Return (x, y) of the center of cell containing provided text 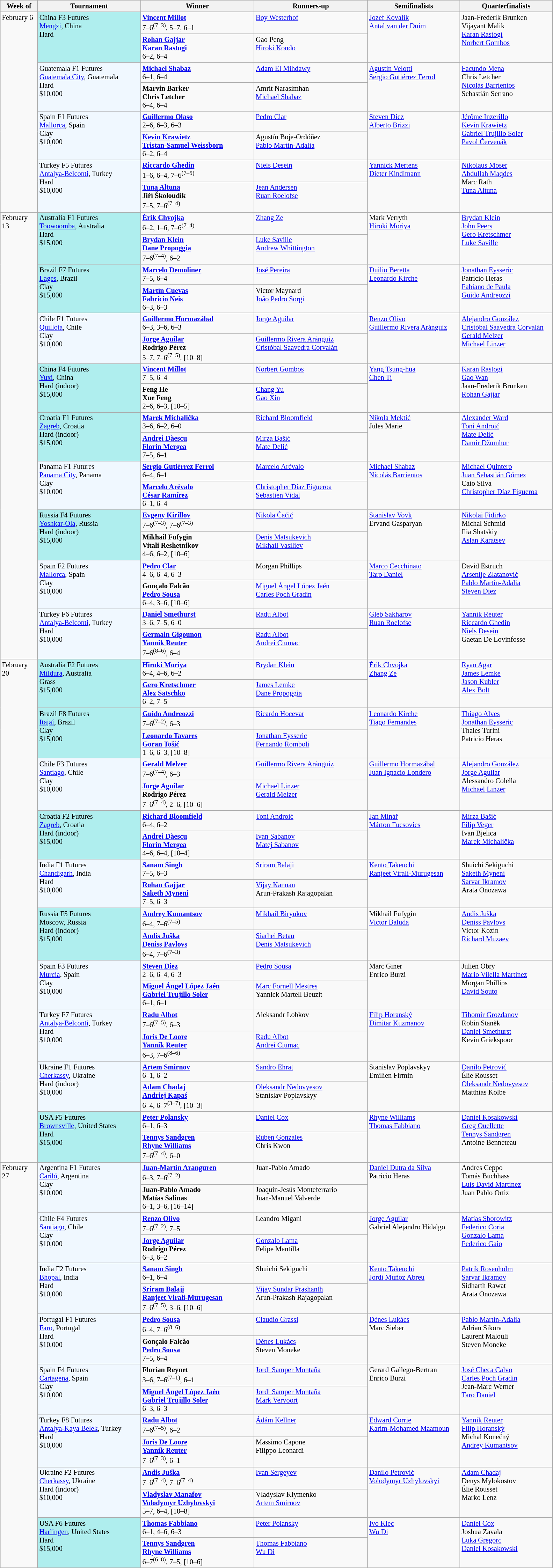
Siarhei Betau Denis Matsukevich (311, 945)
Marvin Barker Chris Letcher6–4, 6–4 (198, 97)
Guatemala F1 Futures Guatemala City, GuatemalaHard$10,000 (89, 87)
Richard Bloomfield6–4, 6–2 (198, 820)
Matías Sborowitz Federico Coria Gonzalo Lama Federico Gaio (507, 1238)
Érik Chvojka Zhang Ze (414, 683)
Jean Andersen Ruan Roelofse (311, 197)
Panama F1 Futures Panama City, PanamaClay$10,000 (89, 485)
Morgan Phillips (311, 570)
Guido Andreozzi7–6(7–2), 6–3 (198, 719)
Vijay Sundar Prashanth Arun-Prakash Rajagopalan (311, 1298)
Steven Diez2–6, 6–4, 6–3 (198, 970)
Massimo Capone Filippo Leonardi (311, 1452)
Chile F3 FuturesSantiago, ChileClay$10,000 (89, 784)
Andrey Kumantsov6–4, 7–6(7–5) (198, 919)
Brazil F7 Futures Lages, BrazilClay$15,000 (89, 288)
Daniel Dutra da Silva Patricio Heras (414, 1187)
Joris De Loore Yannik Reuter6–3, 7–6(8–6) (198, 1046)
Russia F4 Futures Yoshkar-Ola, RussiaHard (indoor)$15,000 (89, 535)
Alejandro González Jorge Aguilar Alessandro Colella Michael Linzer (507, 784)
Artem Smirnov6–1, 6–2 (198, 1071)
Miguel Ángel López Jaén Gabriel Trujillo Soler6–3, 6–3 (198, 1400)
Guillermo Hormazábal Juan Ignacio Londero (414, 784)
Steven Diez Alberto Brizzi (414, 135)
Guillermo Olaso2–6, 6–3, 6–3 (198, 121)
Thiago Alves Jonathan Eysseric Thales Turini Patricio Heras (507, 733)
Vijay Kannan Arun-Prakash Rajagopalan (311, 893)
Spain F2 Futures Mallorca, SpainClay$10,000 (89, 584)
Germain Gigounon Yannik Reuter7–6(8–6), 6–4 (198, 644)
Yannik Reuter Riccardo Ghedin Niels Desein Gaetan De Lovinfosse (507, 634)
Rohan Gajjar Saketh Myneni7–5, 6–3 (198, 893)
Australia F1 Futures Toowoomba, AustraliaHard$15,000 (89, 238)
Zhang Ze (311, 223)
Marc Giner Enrico Burzi (414, 985)
Jorge Aguilar Rodrigo Pérez5–7, 7–6(7–5), [10–8] (198, 348)
Ivo Klec Wu Di (414, 1543)
Joaquín-Jesús Monteferrario Juan-Manuel Valverde (311, 1198)
Oleksandr Nedovyesov Stanislav Poplavskyy (311, 1096)
Mikhail Biryukov (311, 919)
Turkey F7 Futures Antalya-Belconti, TurkeyHard$10,000 (89, 1035)
Danilo Petrović Volodymyr Uzhylovskyi (414, 1492)
Niels Desein (311, 170)
Tournament (89, 6)
Rohan Gajjar Karan Rastogi6–2, 6–4 (198, 48)
Radu Albot (311, 619)
Tennys Sandgren Rhyne Williams7–6(7–4), 6–0 (198, 1147)
Leandro Migani (311, 1223)
Pablo Martín-Adalia Adrian Sikora Laurent Malouli Steven Moneke (507, 1339)
Jordi Samper Montaña (311, 1375)
Nikola Mektić Jules Marie (414, 436)
Alexander Ward Toni Androić Mate Delić Damir Džumhur (507, 436)
Croatia F1 Futures Zagreb, CroatiaHard (indoor)$15,000 (89, 436)
Juan-Pablo Amado Matías Salinas6–1, 3–6, [16–14] (198, 1198)
Russia F5 Futures Moscow, RussiaHard (indoor)$15,000 (89, 934)
Daniel Kosakowski Greg Ouellette Tennys Sandgren Antoine Benneteau (507, 1137)
Edward Corrie Karim-Mohamed Maamoun (414, 1441)
Pedro Sousa6–4, 7–6(8–6) (198, 1325)
Danilo Petrović Élie Rousset Oleksandr Nedovyesov Matthias Kolbe (507, 1087)
Thomas Fabbiano Wu Di (311, 1552)
Marcelo Arévalo (311, 471)
Gao Peng Hiroki Kondo (311, 48)
Gleb Sakharov Ruan Roelofse (414, 634)
Spain F4 Futures Cartagena, SpainClay$10,000 (89, 1390)
Chile F1 Futures Quillota, ChileClay$10,000 (89, 338)
Jan Minář Márton Fucsovics (414, 834)
Denis Matsukevich Mikhail Vasiliev (311, 546)
Daniel Cox Joshua Zavala Luka Gregorc Daniel Kosakowski (507, 1543)
Brydan Klein (311, 669)
Adam El Mihdawy (311, 73)
Mikhail Fufygin Vitali Reshetnikov4–6, 6–2, [10–6] (198, 546)
February 13 (19, 435)
Croatia F2 Futures Zagreb, CroatiaHard (indoor)$15,000 (89, 834)
Radu Albot7–6(7–5), 6–2 (198, 1425)
Australia F2 Futures Mildura, AustraliaGrass$15,000 (89, 683)
Renzo Olivo7–6(7–2), 7–5 (198, 1223)
Julien Obry Mario Vilella Martínez Morgan Phillips David Souto (507, 985)
Thomas Fabbiano6–1, 4–6, 6–3 (198, 1527)
Hiroki Moriya6–4, 4–6, 6–2 (198, 669)
Peter Polansky (311, 1527)
Jaan-Frederik Brunken Vijayant Malik Karan Rastogi Norbert Gombos (507, 37)
Kento Takeuchi Jordi Muñoz Abreu (414, 1288)
Brazil F8 Futures Itajaí, BrazilClay$15,000 (89, 733)
Agustín Boje-Ordóñez Pablo Martín-Adalia (311, 146)
Tennys Sandgren Rhyne Williams6–7(6–8), 7–5, [10–6] (198, 1552)
Yannik Reuter Filip Horanský Michal Konečný Andrey Kumantsov (507, 1441)
Norbert Gombos (311, 374)
Jorge Aguilar Rodrigo Pérez6–3, 6–2 (198, 1249)
Sriram Balaji Ranjeet Virali-Murugesan7–6(7–5), 3–6, [10–6] (198, 1298)
Yang Tsung-hua Chen Ti (414, 388)
Michael Linzer Gerald Melzer (311, 795)
Boy Westerhof (311, 23)
José Pereira (311, 274)
Christopher Díaz Figueroa Sebastien Vidal (311, 495)
Rhyne Williams Thomas Fabbiano (414, 1137)
India F1 Futures Chandigarh, IndiaHard$10,000 (89, 883)
Jérôme Inzerillo Kevin Krawietz Gabriel Trujillo Soler Pavol Červenák (507, 135)
February 6 (19, 112)
Portugal F1 Futures Faro, PortugalHard$10,000 (89, 1339)
Leonardo Tavares Goran Tošić1–6, 6–3, [10–8] (198, 744)
Dénes Lukács Marc Sieber (414, 1339)
Martín Cuevas Fabrício Neis6–3, 6–3 (198, 299)
USA F6 Futures Harlingen, United StatesHard$15,000 (89, 1543)
Andis Juška Deniss Pavlovs Victor Kozin Richard Muzaev (507, 934)
Andres Ceppo Tomás Buchhass Luis David Martinez Juan Pablo Ortiz (507, 1187)
Tihomir Grozdanov Robin Staněk Daniel Smethurst Kevin Griekspoor (507, 1035)
James Lemke Dane Propoggia (311, 693)
Jonathan Eysseric Fernando Romboli (311, 744)
Nikola Ćaćić (311, 520)
Mirza Bašić Mate Delić (311, 447)
Gerard Gallego-Bertran Enrico Burzi (414, 1390)
Sergio Gutiérrez Ferrol6–4, 6–1 (198, 471)
Jorge Aguilar (311, 323)
Pedro Clar4–6, 6–4, 6–3 (198, 570)
Andrei Dăescu Florin Mergea7–5, 6–1 (198, 447)
Renzo Olivo Guillermo Rivera Aránguiz (414, 338)
Duilio Beretta Leonardo Kirche (414, 288)
Jordi Samper Montaña Mark Vervoort (311, 1400)
Jozef Kovalík Antal van der Duim (414, 37)
Joris De Loore Yannik Reuter7–6(7–3), 6–1 (198, 1452)
Aleksandr Lobkov (311, 1019)
Ukraine F1 Futures Cherkassy, UkraineHard (indoor)$10,000 (89, 1087)
Winner (198, 6)
Richard Bloomfield (311, 422)
Semifinalists (414, 6)
Turkey F6 Futures Antalya-Belconti, TurkeyHard$10,000 (89, 634)
Karan Rastogi Gao Wan Jaan-Frederik Brunken Rohan Gajjar (507, 388)
Guillermo Rivera Aránguiz (311, 769)
Michael Shabaz Nicolás Barrientos (414, 485)
Riccardo Ghedin1–6, 6–4, 7–6(7–5) (198, 170)
Andis Juška Deniss Pavlovs6–4, 7–6(7–3) (198, 945)
Érik Chvojka6–2, 1–6, 7–6(7–4) (198, 223)
Kevin Krawietz Tristan-Samuel Weissborn6–2, 6–4 (198, 146)
Victor Maynard João Pedro Sorgi (311, 299)
Nikolai Fidirko Michal Schmid Ilia Shatskiy Aslan Karatsev (507, 535)
Shuichi Sekiguchi Saketh Myneni Sarvar Ikramov Arata Onozawa (507, 883)
Guillermo Hormazábal6–3, 3–6, 6–3 (198, 323)
Miguel Ángel López Jaén Carles Poch Gradin (311, 594)
Vladyslav Klymenko Artem Smirnov (311, 1503)
Gero Kretschmer Alex Satschko6–2, 7–5 (198, 693)
Michael Quintero Juan Sebastián Gómez Caio Silva Christopher Díaz Figueroa (507, 485)
Claudio Grassi (311, 1325)
Kento Takeuchi Ranjeet Virali-Murugesan (414, 883)
Turkey F8 FuturesAntalya-Kaya Belek, TurkeyHard$10,000 (89, 1441)
Stanislav Vovk Ervand Gasparyan (414, 535)
Mikhail Fufygin Victor Baluda (414, 934)
Patrik Rosenholm Sarvar Ikramov Sidharth Rawat Arata Onozawa (507, 1288)
Gonçalo Falcão Pedro Sousa6–4, 3–6, [10–6] (198, 594)
Facundo Mena Chris Letcher Nicolás Barrientos Sebastián Serrano (507, 87)
Leonardo Kirche Tiago Fernandes (414, 733)
China F3 Futures Mengzi, ChinaHard (89, 37)
José Checa Calvo Carles Poch Gradin Jean-Marc Werner Taro Daniel (507, 1390)
Alejandro González Cristóbal Saavedra Corvalán Gerald Melzer Michael Linzer (507, 338)
Jonathan Eysseric Patricio Heras Fabiano de Paula Guido Andreozzi (507, 288)
Nikolaus Moser Abdullah Maqdes Marc Rath Tuna Altuna (507, 186)
Evgeny Kirillov7–6(7–3), 7–6(7–3) (198, 520)
Tuna Altuna Jiří Školoudík7–5, 7–6(7–4) (198, 197)
Yannick Mertens Dieter Kindlmann (414, 186)
Gonzalo Lama Felipe Mantilla (311, 1249)
Vladyslav Manafov Volodymyr Uzhylovskyi5–7, 6–4, [10–8] (198, 1503)
Andis Juška7–6(7–4), 7–6(7–4) (198, 1478)
Chile F4 Futures Santiago, ChileClay$10,000 (89, 1238)
Miguel Ángel López Jaén Gabriel Trujillo Soler6–1, 6–1 (198, 994)
David Estruch Arsenije Zlatanović Pablo Martín-Adalia Steven Diez (507, 584)
Radu Albot7–6(7–5), 6–3 (198, 1019)
Week of (19, 6)
Sriram Balaji (311, 869)
Adam Chadaj Andriej Kapaś6–4, 6–7(3–7), [10–3] (198, 1096)
Sanam Singh6–1, 6–4 (198, 1273)
Vincent Millot7–6(7–3), 5–7, 6–1 (198, 23)
Toni Androić (311, 820)
Ádám Kellner (311, 1425)
Filip Horanský Dimitar Kuzmanov (414, 1035)
Agustín Velotti Sergio Gutiérrez Ferrol (414, 87)
USA F5 Futures Brownsville, United StatesHard$15,000 (89, 1137)
Ricardo Hocevar (311, 719)
Gerald Melzer7–6(7–4), 6–3 (198, 769)
Jorge Aguilar Rodrigo Pérez7–6(7–4), 2–6, [10–6] (198, 795)
Sanam Singh7–5, 6–3 (198, 869)
Luke Saville Andrew Whittington (311, 249)
Dénes Lukács Steven Moneke (311, 1350)
Marcelo Arévalo César Ramírez6–1, 6–4 (198, 495)
Marcelo Demoliner7–5, 6–4 (198, 274)
Mirza Bašić Filip Veger Ivan Bjelica Marek Michalička (507, 834)
Pedro Sousa (311, 970)
Jorge Aguilar Gabriel Alejandro Hidalgo (414, 1238)
Shuichi Sekiguchi (311, 1273)
Andrei Dăescu Florin Mergea4–6, 6–4, [10–4] (198, 845)
Argentina F1 Futures Cariló, ArgentinaClay$10,000 (89, 1187)
Runners-up (311, 6)
Ivan Sabanov Matej Sabanov (311, 845)
Michael Shabaz6–1, 6–4 (198, 73)
February 20 (19, 911)
Feng He Xue Feng2–6, 6–3, [10–5] (198, 398)
Marek Michalička3–6, 6–2, 6–0 (198, 422)
Ruben Gonzales Chris Kwon (311, 1147)
India F2 Futures Bhopal, IndiaHard$10,000 (89, 1288)
Ukraine F2 Futures Cherkassy, UkraineHard (indoor)$10,000 (89, 1492)
Ivan Sergeyev (311, 1478)
Florian Reynet3–6, 7–6(7–1), 6–1 (198, 1375)
Stanislav Poplavskyy Emilien Firmin (414, 1087)
Daniel Cox (311, 1122)
China F4 Futures Yuxi, ChinaHard (indoor)$15,000 (89, 388)
Brydan Klein Dane Propoggia7–6(7–4), 6–2 (198, 249)
Pedro Clar (311, 121)
Spain F3 Futures Murcia, SpainClay$10,000 (89, 985)
Adam Chadaj Denys Mylokostov Élie Rousset Marko Lenz (507, 1492)
February 27 (19, 1365)
Daniel Smethurst3–6, 7–5, 6–0 (198, 619)
Amrit Narasimhan Michael Shabaz (311, 97)
Brydan Klein John Peers Gero Kretschmer Luke Saville (507, 238)
Mark Verryth Hiroki Moriya (414, 238)
Ryan Agar James Lemke Jason Kubler Alex Bolt (507, 683)
Peter Polansky6–1, 6–3 (198, 1122)
Chang Yu Gao Xin (311, 398)
Spain F1 Futures Mallorca, SpainClay$10,000 (89, 135)
Quarterfinalists (507, 6)
Gonçalo Falcão Pedro Sousa7–5, 6–4 (198, 1350)
Vincent Millot7–5, 6–4 (198, 374)
Sandro Ehrat (311, 1071)
Juan-Pablo Amado (311, 1173)
Marco Cecchinato Taro Daniel (414, 584)
Juan-Martín Aranguren6–3, 7–6(7–2) (198, 1173)
Turkey F5 Futures Antalya-Belconti, TurkeyHard$10,000 (89, 186)
Guillermo Rivera Aránguiz Cristóbal Saavedra Corvalán (311, 348)
Marc Fornell Mestres Yannick Martell Beuzit (311, 994)
